Provide the [x, y] coordinate of the cell's center where the given text is located.  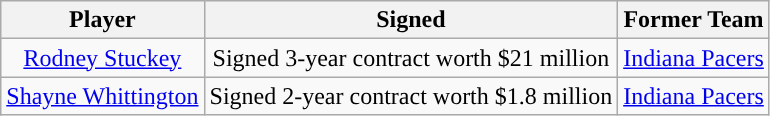
Player [102, 20]
Signed 2-year contract worth $1.8 million [411, 96]
Signed [411, 20]
Rodney Stuckey [102, 58]
Former Team [694, 20]
Shayne Whittington [102, 96]
Signed 3-year contract worth $21 million [411, 58]
